Scan for the cell matching the given text and deliver its (x, y) coordinate at center. 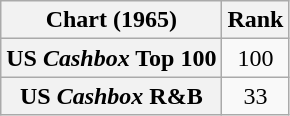
Chart (1965) (112, 20)
Rank (256, 20)
100 (256, 58)
33 (256, 96)
US Cashbox Top 100 (112, 58)
US Cashbox R&B (112, 96)
